Detect which cell encompasses the target text, then output its [X, Y] center coordinate. 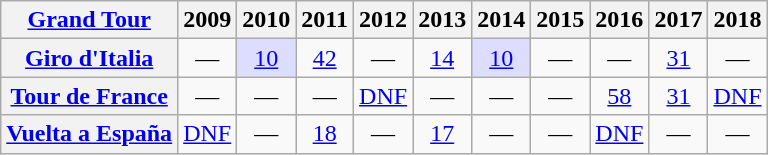
2009 [208, 20]
Grand Tour [90, 20]
14 [442, 58]
42 [325, 58]
18 [325, 134]
2012 [384, 20]
Giro d'Italia [90, 58]
58 [620, 96]
2017 [678, 20]
2014 [502, 20]
2018 [738, 20]
Tour de France [90, 96]
2015 [560, 20]
2010 [266, 20]
2013 [442, 20]
Vuelta a España [90, 134]
2011 [325, 20]
17 [442, 134]
2016 [620, 20]
